Find where the given text appears and provide that cell's center as [X, Y] coordinate. 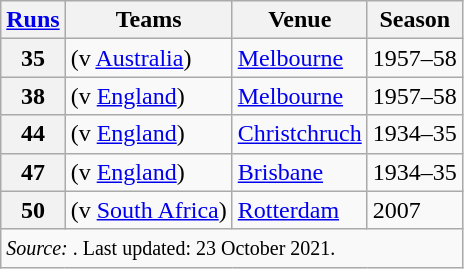
38 [33, 96]
Christchruch [300, 134]
Runs [33, 20]
Teams [148, 20]
47 [33, 172]
Source: . Last updated: 23 October 2021. [232, 248]
(v Australia) [148, 58]
Rotterdam [300, 210]
Venue [300, 20]
50 [33, 210]
35 [33, 58]
Season [414, 20]
44 [33, 134]
(v South Africa) [148, 210]
Brisbane [300, 172]
2007 [414, 210]
